Determine the (x, y) coordinate at the center of the cell enclosing the given text.  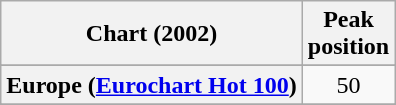
Europe (Eurochart Hot 100) (152, 85)
Peakposition (348, 34)
50 (348, 85)
Chart (2002) (152, 34)
